From the cell containing the given text, extract its center point as (x, y) coordinate. 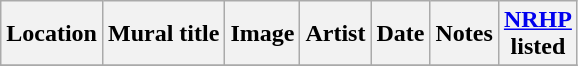
Notes (464, 34)
Mural title (163, 34)
Image (262, 34)
NRHPlisted (538, 34)
Artist (336, 34)
Date (400, 34)
Location (52, 34)
